Provide the (x, y) coordinate of the cell's center where the given text is located.  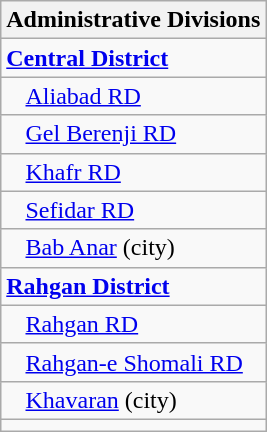
Aliabad RD (134, 96)
Administrative Divisions (134, 20)
Khafr RD (134, 172)
Sefidar RD (134, 210)
Rahgan RD (134, 324)
Central District (134, 58)
Gel Berenji RD (134, 134)
Bab Anar (city) (134, 248)
Rahgan District (134, 286)
Khavaran (city) (134, 400)
Rahgan-e Shomali RD (134, 362)
